Identify which cell holds the provided text, then report its [X, Y] central coordinate. 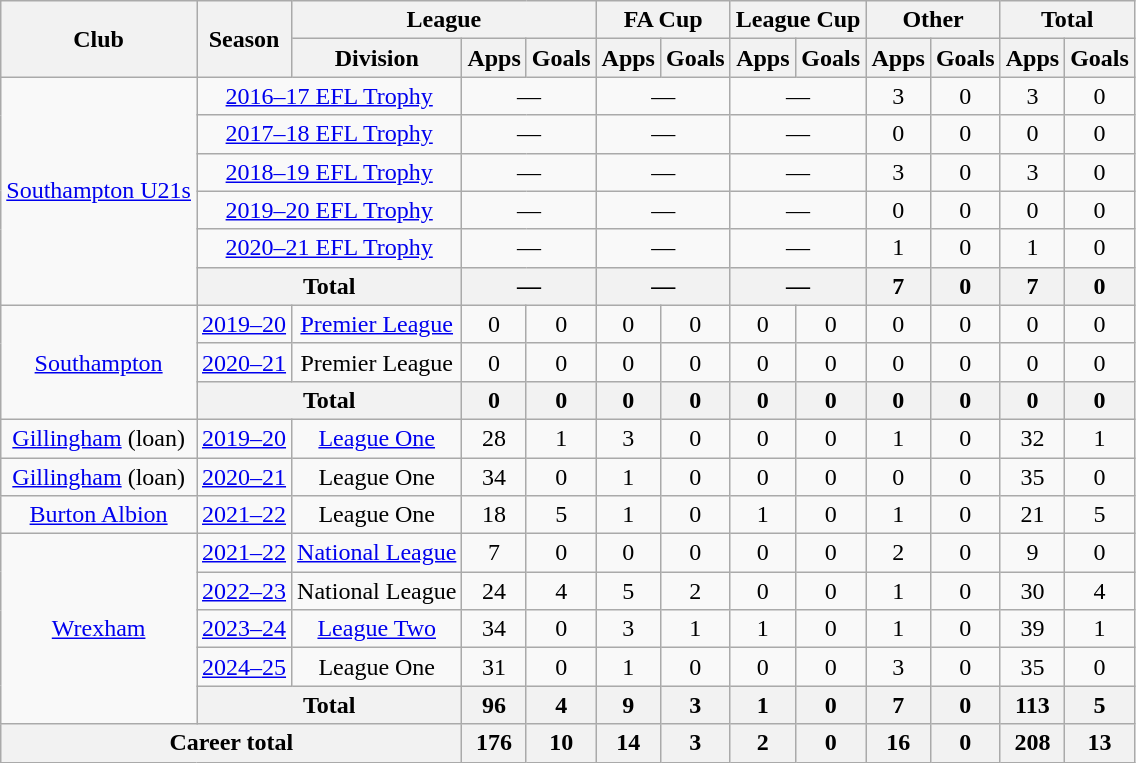
18 [494, 515]
24 [494, 591]
Southampton U21s [99, 191]
96 [494, 705]
2024–25 [244, 667]
Burton Albion [99, 515]
Wrexham [99, 629]
30 [1032, 591]
16 [898, 743]
28 [494, 438]
113 [1032, 705]
39 [1032, 629]
2016–17 EFL Trophy [328, 96]
21 [1032, 515]
13 [1100, 743]
2019–20 EFL Trophy [328, 210]
League Cup [798, 20]
2023–24 [244, 629]
Career total [232, 743]
Southampton [99, 362]
FA Cup [663, 20]
176 [494, 743]
32 [1032, 438]
Club [99, 39]
2020–21 EFL Trophy [328, 248]
10 [561, 743]
2022–23 [244, 591]
Other [933, 20]
31 [494, 667]
Division [377, 58]
League Two [377, 629]
League [444, 20]
2017–18 EFL Trophy [328, 134]
2018–19 EFL Trophy [328, 172]
14 [628, 743]
208 [1032, 743]
Season [244, 39]
